For the text-containing cell, return its midpoint in (x, y) coordinate format. 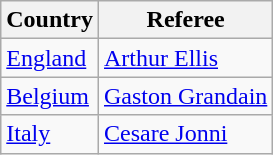
Arthur Ellis (185, 58)
Gaston Grandain (185, 96)
England (50, 58)
Cesare Jonni (185, 134)
Referee (185, 20)
Belgium (50, 96)
Italy (50, 134)
Country (50, 20)
